For the text-containing cell, return its midpoint in [x, y] coordinate format. 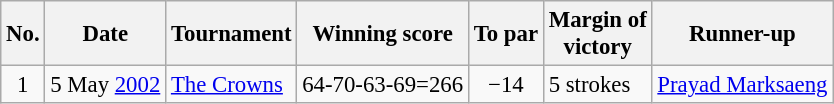
The Crowns [232, 85]
5 strokes [598, 85]
Prayad Marksaeng [742, 85]
To par [506, 34]
64-70-63-69=266 [383, 85]
No. [23, 34]
1 [23, 85]
Runner-up [742, 34]
5 May 2002 [106, 85]
Tournament [232, 34]
−14 [506, 85]
Margin ofvictory [598, 34]
Date [106, 34]
Winning score [383, 34]
